Scan for the cell matching the given text and deliver its [X, Y] coordinate at center. 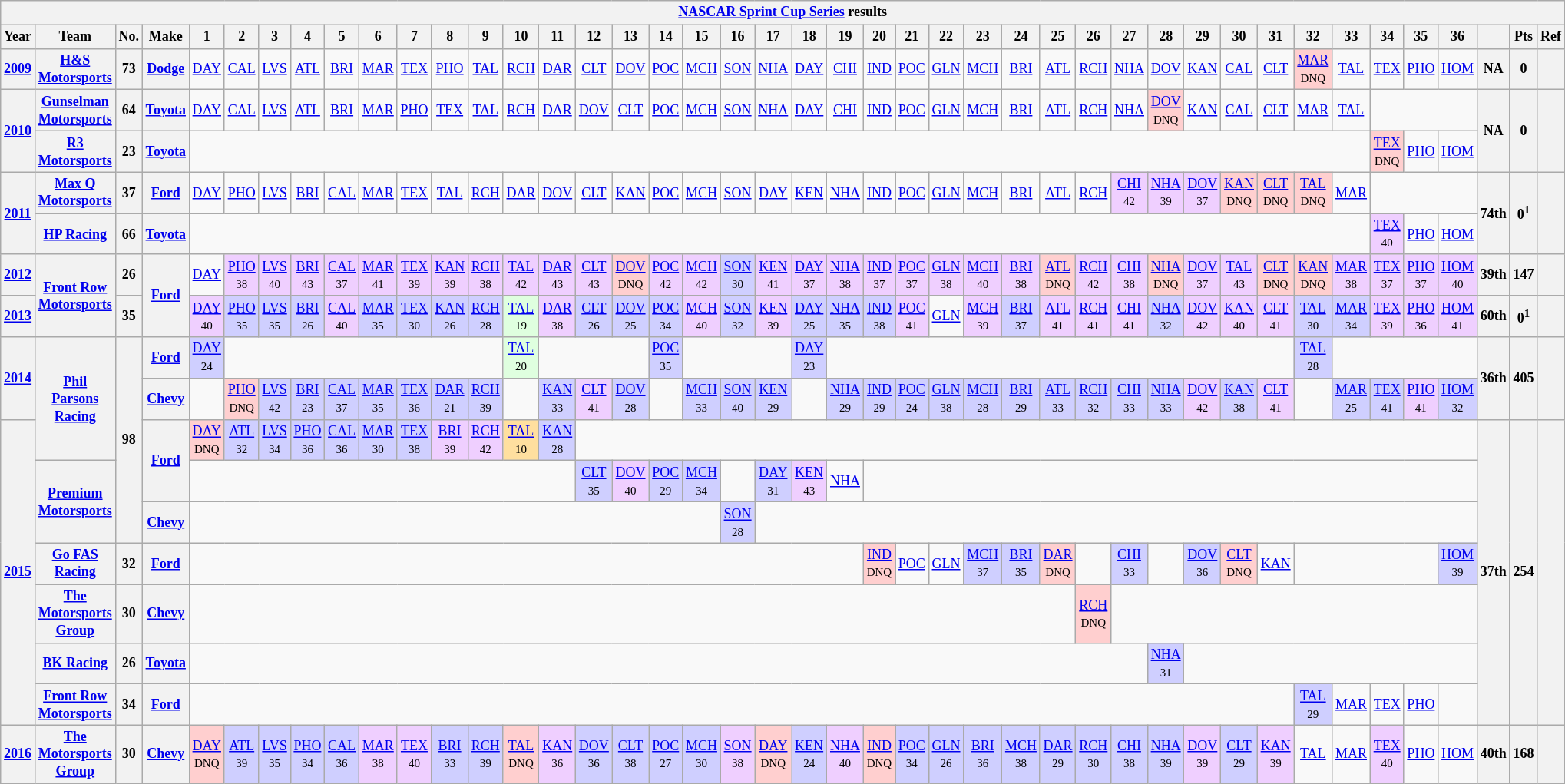
KEN41 [773, 275]
Phil Parsons Racing [75, 399]
CLT38 [630, 754]
2015 [18, 572]
CLT43 [594, 275]
TAL20 [521, 358]
405 [1524, 378]
LVS34 [275, 440]
MCH28 [983, 399]
BRI26 [307, 316]
IND38 [878, 316]
2009 [18, 69]
147 [1524, 275]
22 [946, 37]
SON38 [737, 754]
MCH38 [1021, 754]
39th [1493, 275]
HP Racing [75, 234]
DAR21 [450, 399]
TEX41 [1387, 399]
BRI43 [307, 275]
TAL19 [521, 316]
KEN24 [809, 754]
SON28 [737, 522]
DARDNQ [1058, 564]
TEX36 [415, 399]
DAY25 [809, 316]
TEX37 [1387, 275]
37th [1493, 572]
TEX38 [415, 440]
HOM41 [1457, 316]
31 [1275, 37]
KEN [809, 193]
KEN29 [773, 399]
NHA32 [1166, 316]
BRI39 [450, 440]
PHODNQ [241, 399]
No. [129, 37]
NHADNQ [1166, 275]
RCH41 [1094, 316]
4 [307, 37]
NHA31 [1166, 663]
CHI41 [1130, 316]
DAR29 [1058, 754]
SON40 [737, 399]
RCH38 [485, 275]
H&S Motorsports [75, 69]
KAN28 [558, 440]
BRI36 [983, 754]
CLT35 [594, 481]
MAR30 [378, 440]
24 [1021, 37]
18 [809, 37]
DAY40 [207, 316]
11 [558, 37]
MCH30 [702, 754]
PHO38 [241, 275]
DOV25 [630, 316]
PHO35 [241, 316]
ATL33 [1058, 399]
16 [737, 37]
KAN36 [558, 754]
2012 [18, 275]
KEN43 [809, 481]
POC29 [666, 481]
MARDNQ [1313, 69]
IND29 [878, 399]
BRI38 [1021, 275]
TAL28 [1313, 358]
GLN26 [946, 754]
60th [1493, 316]
DAR43 [558, 275]
KAN26 [450, 316]
HOM32 [1457, 399]
POC37 [912, 275]
PHO34 [307, 754]
73 [129, 69]
RCH30 [1094, 754]
Dodge [166, 69]
12 [594, 37]
Year [18, 37]
TEX30 [415, 316]
POC24 [912, 399]
POC41 [912, 316]
SON32 [737, 316]
BRI29 [1021, 399]
MCH39 [983, 316]
NHA33 [1166, 399]
MAR25 [1352, 399]
37 [129, 193]
RCH28 [485, 316]
1 [207, 37]
DOV28 [630, 399]
PHO41 [1421, 399]
RCH32 [1094, 399]
19 [845, 37]
13 [630, 37]
PHO37 [1421, 275]
DOV39 [1203, 754]
Pts [1524, 37]
5 [342, 37]
MCH34 [702, 481]
8 [450, 37]
Premium Motorsports [75, 502]
21 [912, 37]
RCHDNQ [1094, 614]
DOV40 [630, 481]
2011 [18, 213]
3 [275, 37]
29 [1203, 37]
Ref [1551, 37]
ATLDNQ [1058, 275]
LVS40 [275, 275]
25 [1058, 37]
MAR41 [378, 275]
27 [1130, 37]
TAL29 [1313, 705]
MCH33 [702, 399]
Team [75, 37]
KEN39 [773, 316]
6 [378, 37]
DAY31 [773, 481]
CHI42 [1130, 193]
R3 Motorsports [75, 151]
KAN33 [558, 399]
9 [485, 37]
20 [878, 37]
NHA29 [845, 399]
DAY37 [809, 275]
MCH37 [983, 564]
NHA35 [845, 316]
Max Q Motorsports [75, 193]
2016 [18, 754]
17 [773, 37]
Make [166, 37]
POC42 [666, 275]
TEXDNQ [1387, 151]
NHA38 [845, 275]
BRI23 [307, 399]
14 [666, 37]
POC27 [666, 754]
HOM40 [1457, 275]
HOM39 [1457, 564]
Gunselman Motorsports [75, 111]
98 [129, 440]
ATL32 [241, 440]
2 [241, 37]
2013 [18, 316]
74th [1493, 213]
NASCAR Sprint Cup Series results [783, 12]
33 [1352, 37]
BRI33 [450, 754]
DAR38 [558, 316]
40th [1493, 754]
CLT26 [594, 316]
KAN40 [1239, 316]
LVS42 [275, 399]
DAY24 [207, 358]
TAL42 [521, 275]
ATL39 [241, 754]
7 [415, 37]
SON30 [737, 275]
36th [1493, 378]
CLT29 [1239, 754]
254 [1524, 572]
168 [1524, 754]
TAL43 [1239, 275]
TAL10 [521, 440]
BRI35 [1021, 564]
KAN38 [1239, 399]
10 [521, 37]
2010 [18, 131]
Go FAS Racing [75, 564]
MCH42 [702, 275]
BRI37 [1021, 316]
NHA40 [845, 754]
DAY23 [809, 358]
66 [129, 234]
BK Racing [75, 663]
2014 [18, 378]
TAL30 [1313, 316]
36 [1457, 37]
ATL41 [1058, 316]
64 [129, 111]
IND37 [878, 275]
28 [1166, 37]
POC35 [666, 358]
CAL40 [342, 316]
MAR34 [1352, 316]
15 [702, 37]
